Pinpoint the cell where the given text exists, returning its [X, Y] midpoint coordinate. 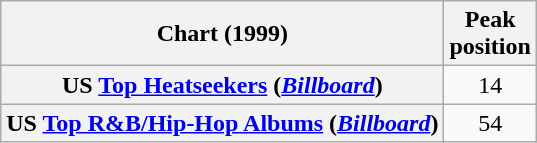
Peak position [490, 34]
Chart (1999) [222, 34]
US Top R&B/Hip-Hop Albums (Billboard) [222, 123]
14 [490, 85]
US Top Heatseekers (Billboard) [222, 85]
54 [490, 123]
